For the text-containing cell, return its midpoint in (X, Y) coordinate format. 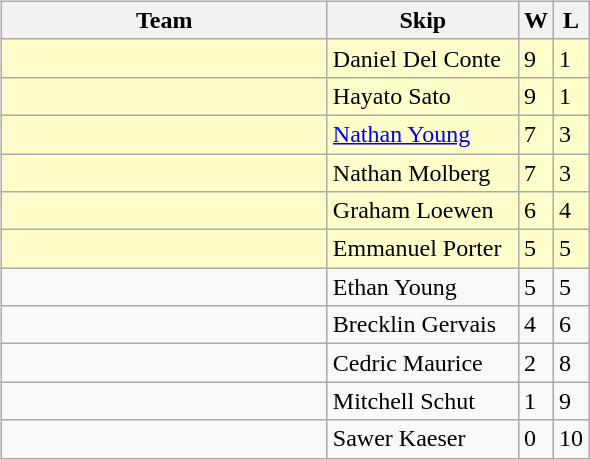
Cedric Maurice (422, 363)
W (536, 20)
L (570, 20)
Mitchell Schut (422, 401)
Team (164, 20)
10 (570, 439)
Skip (422, 20)
2 (536, 363)
8 (570, 363)
Nathan Molberg (422, 173)
Hayato Sato (422, 96)
Brecklin Gervais (422, 325)
Sawer Kaeser (422, 439)
Ethan Young (422, 287)
Emmanuel Porter (422, 249)
Graham Loewen (422, 211)
Nathan Young (422, 134)
Daniel Del Conte (422, 58)
0 (536, 439)
